Pinpoint the cell where the given text exists, returning its (x, y) midpoint coordinate. 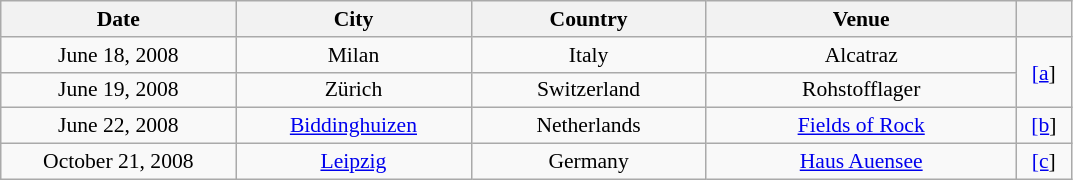
[b] (1044, 126)
October 21, 2008 (118, 162)
Leipzig (354, 162)
Switzerland (588, 90)
Netherlands (588, 126)
Milan (354, 55)
Country (588, 19)
Rohstofflager (861, 90)
Venue (861, 19)
Italy (588, 55)
Fields of Rock (861, 126)
June 19, 2008 (118, 90)
Biddinghuizen (354, 126)
Alcatraz (861, 55)
Haus Auensee (861, 162)
[c] (1044, 162)
City (354, 19)
Germany (588, 162)
Zürich (354, 90)
[a] (1044, 72)
June 22, 2008 (118, 126)
June 18, 2008 (118, 55)
Date (118, 19)
